From the cell containing the given text, extract its center point as [X, Y] coordinate. 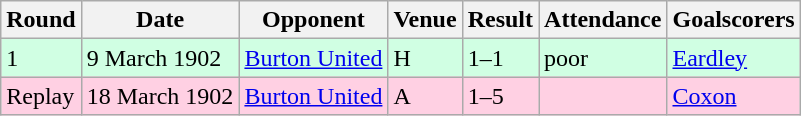
Opponent [314, 20]
poor [603, 58]
1 [41, 58]
Result [500, 20]
Eardley [734, 58]
Attendance [603, 20]
Coxon [734, 96]
Goalscorers [734, 20]
Venue [425, 20]
H [425, 58]
1–1 [500, 58]
A [425, 96]
18 March 1902 [160, 96]
Date [160, 20]
Replay [41, 96]
1–5 [500, 96]
9 March 1902 [160, 58]
Round [41, 20]
